Scan for the cell matching the given text and deliver its [X, Y] coordinate at center. 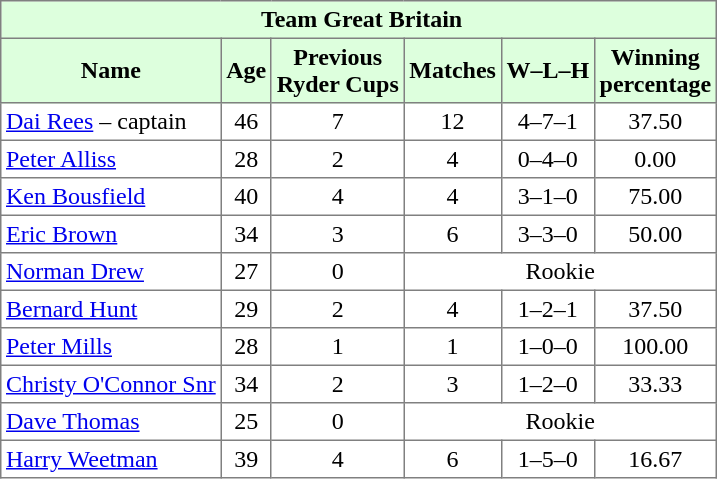
0–4–0 [548, 159]
100.00 [655, 347]
Eric Brown [111, 234]
Harry Weetman [111, 459]
Bernard Hunt [111, 309]
39 [246, 459]
Ken Bousfield [111, 197]
3–1–0 [548, 197]
Peter Alliss [111, 159]
75.00 [655, 197]
1–2–1 [548, 309]
1–5–0 [548, 459]
50.00 [655, 234]
Name [111, 70]
Team Great Britain [359, 20]
7 [338, 122]
Norman Drew [111, 272]
4–7–1 [548, 122]
Peter Mills [111, 347]
29 [246, 309]
27 [246, 272]
0.00 [655, 159]
Dave Thomas [111, 422]
25 [246, 422]
46 [246, 122]
16.67 [655, 459]
40 [246, 197]
12 [452, 122]
1–2–0 [548, 384]
Age [246, 70]
Winningpercentage [655, 70]
3–3–0 [548, 234]
Dai Rees – captain [111, 122]
PreviousRyder Cups [338, 70]
1–0–0 [548, 347]
Christy O'Connor Snr [111, 384]
33.33 [655, 384]
Matches [452, 70]
W–L–H [548, 70]
